Identify which cell holds the provided text, then report its (x, y) central coordinate. 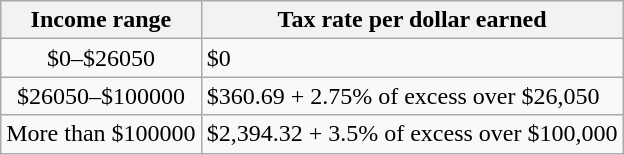
Tax rate per dollar earned (412, 20)
$360.69 + 2.75% of excess over $26,050 (412, 96)
$0–$26050 (101, 58)
$0 (412, 58)
More than $100000 (101, 134)
Income range (101, 20)
$2,394.32 + 3.5% of excess over $100,000 (412, 134)
$26050–$100000 (101, 96)
